Scan for the cell matching the given text and deliver its [x, y] coordinate at center. 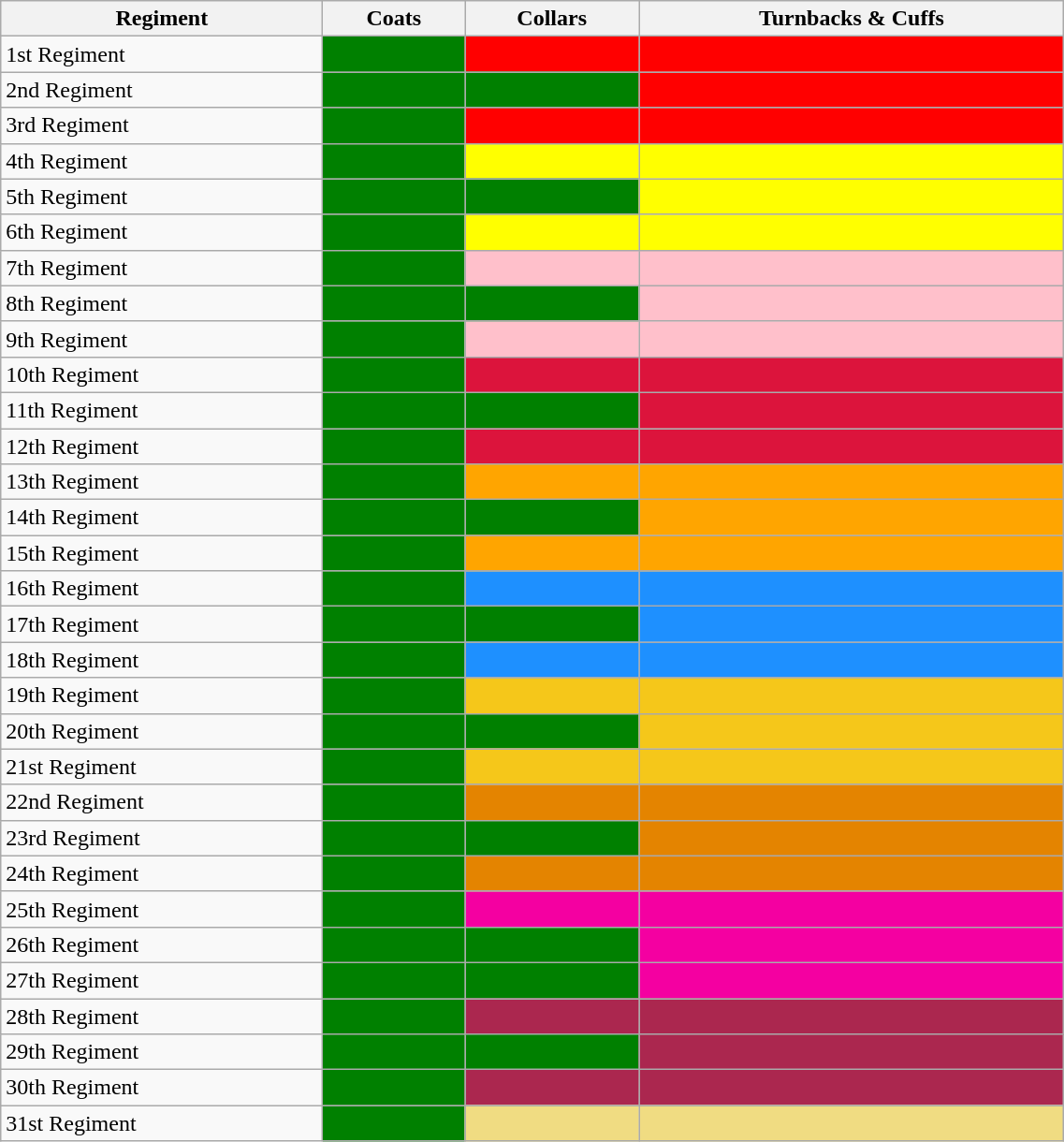
9th Regiment [162, 339]
18th Regiment [162, 660]
25th Regiment [162, 909]
4th Regiment [162, 161]
Regiment [162, 19]
7th Regiment [162, 268]
14th Regiment [162, 518]
15th Regiment [162, 553]
12th Regiment [162, 447]
28th Regiment [162, 1016]
10th Regiment [162, 374]
3rd Regiment [162, 125]
23rd Regiment [162, 838]
Coats [394, 19]
24th Regiment [162, 873]
26th Regiment [162, 944]
13th Regiment [162, 482]
27th Regiment [162, 980]
5th Regiment [162, 197]
22nd Regiment [162, 802]
Collars [551, 19]
1st Regiment [162, 54]
8th Regiment [162, 303]
2nd Regiment [162, 90]
31st Regiment [162, 1123]
20th Regiment [162, 731]
29th Regiment [162, 1052]
11th Regiment [162, 410]
16th Regiment [162, 589]
19th Regiment [162, 695]
6th Regiment [162, 232]
21st Regiment [162, 767]
17th Regiment [162, 624]
Turnbacks & Cuffs [852, 19]
30th Regiment [162, 1088]
